Search for the cell housing the specified text and yield its [x, y] center coordinate. 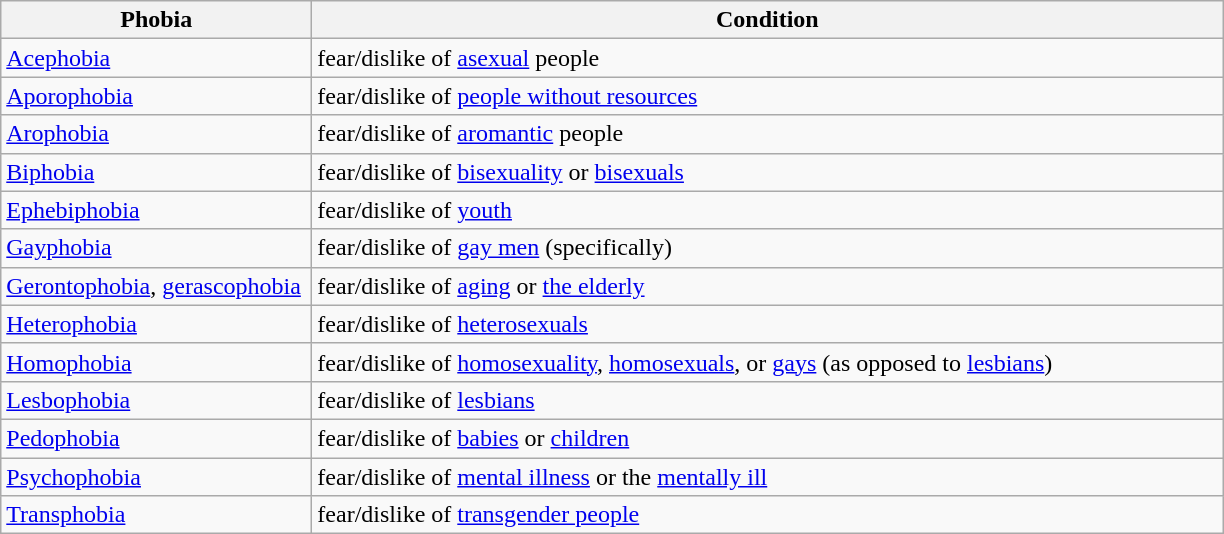
Arophobia [156, 134]
Phobia [156, 20]
fear/dislike of lesbians [768, 400]
fear/dislike of aging or the elderly [768, 286]
Pedophobia [156, 438]
Psychophobia [156, 477]
fear/dislike of transgender people [768, 515]
Homophobia [156, 362]
Acephobia [156, 58]
Ephebiphobia [156, 210]
fear/dislike of aromantic people [768, 134]
Gerontophobia, gerascophobia [156, 286]
fear/dislike of heterosexuals [768, 324]
fear/dislike of homosexuality, homosexuals, or gays (as opposed to lesbians) [768, 362]
Biphobia [156, 172]
fear/dislike of people without resources [768, 96]
fear/dislike of gay men (specifically) [768, 248]
Heterophobia [156, 324]
Condition [768, 20]
fear/dislike of babies or children [768, 438]
fear/dislike of bisexuality or bisexuals [768, 172]
Gayphobia [156, 248]
fear/dislike of youth [768, 210]
Aporophobia [156, 96]
fear/dislike of asexual people [768, 58]
Transphobia [156, 515]
Lesbophobia [156, 400]
fear/dislike of mental illness or the mentally ill [768, 477]
